Capture the cell that displays the provided text and extract its (X, Y) central coordinate. 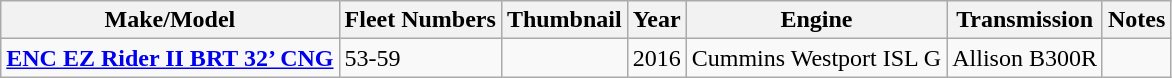
Fleet Numbers (420, 20)
Notes (1136, 20)
53-59 (420, 58)
ENC EZ Rider II BRT 32’ CNG (170, 58)
2016 (656, 58)
Thumbnail (564, 20)
Cummins Westport ISL G (816, 58)
Year (656, 20)
Engine (816, 20)
Make/Model (170, 20)
Transmission (1025, 20)
Allison B300R (1025, 58)
